Capture the cell that displays the provided text and extract its (x, y) central coordinate. 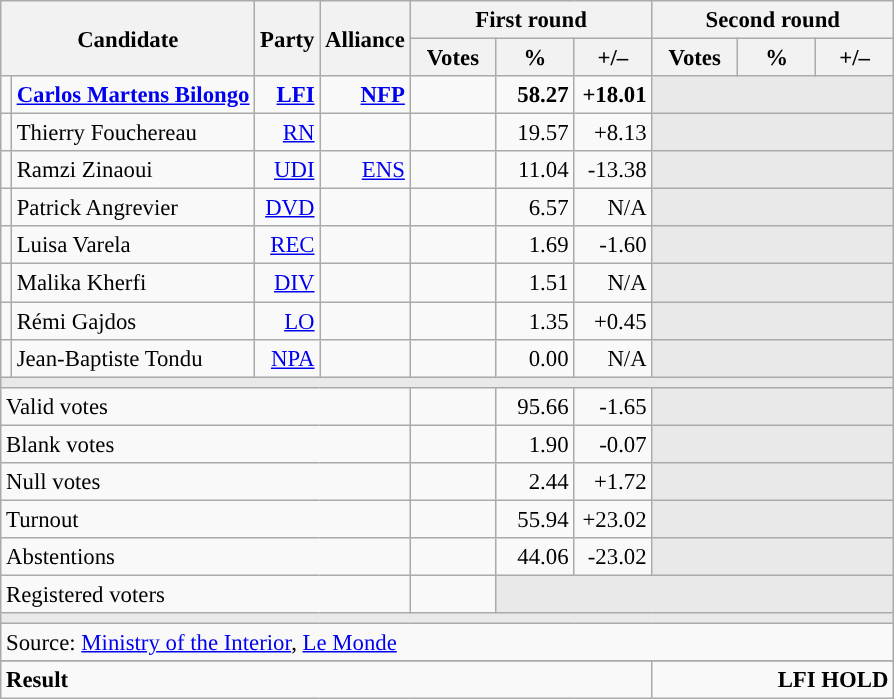
Turnout (206, 519)
0.00 (535, 358)
Valid votes (206, 406)
LFI HOLD (773, 680)
Alliance (365, 38)
1.35 (535, 321)
NPA (288, 358)
UDI (288, 170)
-1.60 (613, 245)
+8.13 (613, 133)
Party (288, 38)
2.44 (535, 482)
-0.07 (613, 444)
LFI (288, 95)
DVD (288, 208)
1.51 (535, 283)
Rémi Gajdos (132, 321)
LO (288, 321)
Patrick Angrevier (132, 208)
Source: Ministry of the Interior, Le Monde (448, 643)
-13.38 (613, 170)
Null votes (206, 482)
1.69 (535, 245)
58.27 (535, 95)
Second round (773, 20)
Blank votes (206, 444)
Luisa Varela (132, 245)
ENS (365, 170)
Jean-Baptiste Tondu (132, 358)
95.66 (535, 406)
6.57 (535, 208)
19.57 (535, 133)
Abstentions (206, 557)
Ramzi Zinaoui (132, 170)
+1.72 (613, 482)
DIV (288, 283)
Registered voters (206, 594)
Result (326, 680)
-1.65 (613, 406)
+0.45 (613, 321)
+18.01 (613, 95)
Candidate (128, 38)
11.04 (535, 170)
RN (288, 133)
REC (288, 245)
+23.02 (613, 519)
Carlos Martens Bilongo (132, 95)
55.94 (535, 519)
Thierry Fouchereau (132, 133)
First round (531, 20)
NFP (365, 95)
44.06 (535, 557)
Malika Kherfi (132, 283)
1.90 (535, 444)
-23.02 (613, 557)
